Provide the (x, y) coordinate of the cell's center where the given text is located.  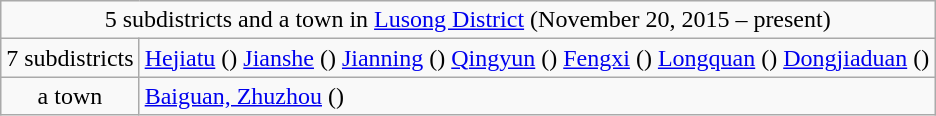
a town (70, 96)
7 subdistricts (70, 58)
5 subdistricts and a town in Lusong District (November 20, 2015 – present) (468, 20)
Hejiatu () Jianshe () Jianning () Qingyun () Fengxi () Longquan () Dongjiaduan () (537, 58)
Baiguan, Zhuzhou () (537, 96)
